Provide the (x, y) coordinate of the cell's center where the given text is located.  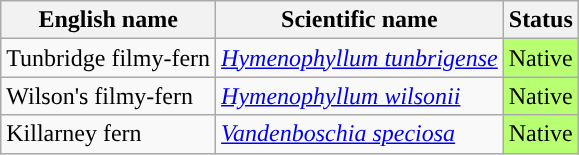
Vandenboschia speciosa (360, 134)
Wilson's filmy-fern (108, 96)
Tunbridge filmy-fern (108, 58)
Hymenophyllum tunbrigense (360, 58)
Killarney fern (108, 134)
English name (108, 20)
Hymenophyllum wilsonii (360, 96)
Status (540, 20)
Scientific name (360, 20)
